Identify which cell holds the provided text, then report its (X, Y) central coordinate. 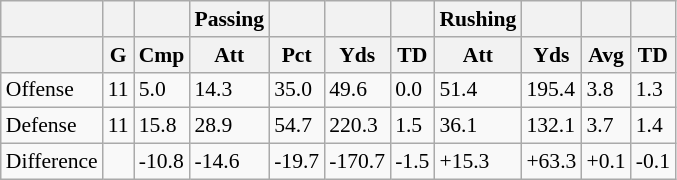
Pct (296, 55)
1.5 (412, 126)
54.7 (296, 126)
195.4 (551, 90)
1.4 (653, 126)
-170.7 (357, 162)
132.1 (551, 126)
-0.1 (653, 162)
Difference (52, 162)
Passing (229, 19)
220.3 (357, 126)
3.8 (606, 90)
-1.5 (412, 162)
-19.7 (296, 162)
Offense (52, 90)
36.1 (478, 126)
1.3 (653, 90)
+0.1 (606, 162)
Defense (52, 126)
G (118, 55)
3.7 (606, 126)
14.3 (229, 90)
-10.8 (162, 162)
+15.3 (478, 162)
51.4 (478, 90)
Rushing (478, 19)
15.8 (162, 126)
35.0 (296, 90)
28.9 (229, 126)
Avg (606, 55)
49.6 (357, 90)
0.0 (412, 90)
-14.6 (229, 162)
Cmp (162, 55)
5.0 (162, 90)
+63.3 (551, 162)
